Capture the cell that displays the provided text and extract its [X, Y] central coordinate. 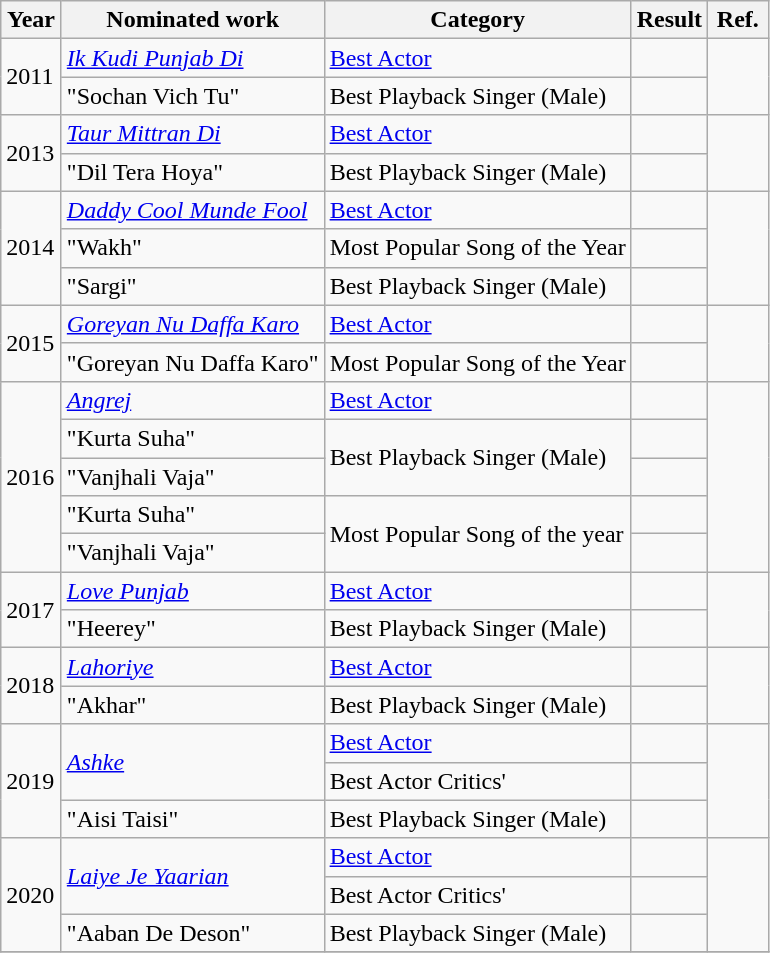
Most Popular Song of the year [478, 534]
Goreyan Nu Daffa Karo [192, 324]
Ref. [738, 20]
Year [32, 20]
2013 [32, 153]
2011 [32, 77]
"Dil Tera Hoya" [192, 172]
"Goreyan Nu Daffa Karo" [192, 362]
2017 [32, 610]
"Sargi" [192, 286]
Nominated work [192, 20]
2018 [32, 686]
2015 [32, 343]
"Aaban De Deson" [192, 933]
2020 [32, 895]
Lahoriye [192, 667]
2014 [32, 248]
Love Punjab [192, 591]
Angrej [192, 400]
Ik Kudi Punjab Di [192, 58]
Category [478, 20]
"Heerey" [192, 629]
"Wakh" [192, 248]
2019 [32, 781]
Daddy Cool Munde Fool [192, 210]
"Akhar" [192, 705]
Result [669, 20]
Laiye Je Yaarian [192, 876]
Taur Mittran Di [192, 134]
"Sochan Vich Tu" [192, 96]
"Aisi Taisi" [192, 819]
Ashke [192, 762]
2016 [32, 476]
